Detect which cell encompasses the target text, then output its (x, y) center coordinate. 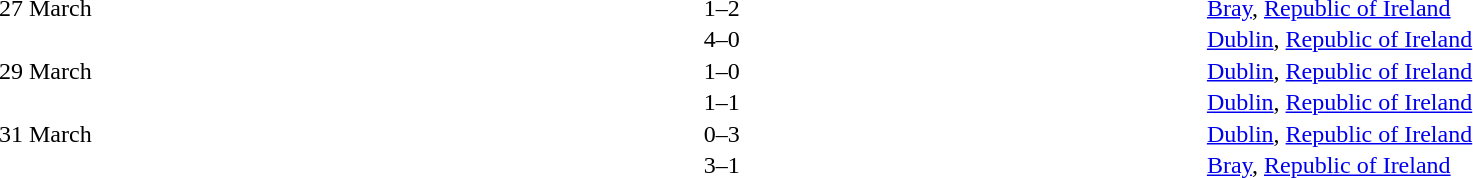
1–0 (722, 71)
1–1 (722, 103)
0–3 (722, 134)
4–0 (722, 39)
